Determine the (X, Y) coordinate at the center of the cell enclosing the given text.  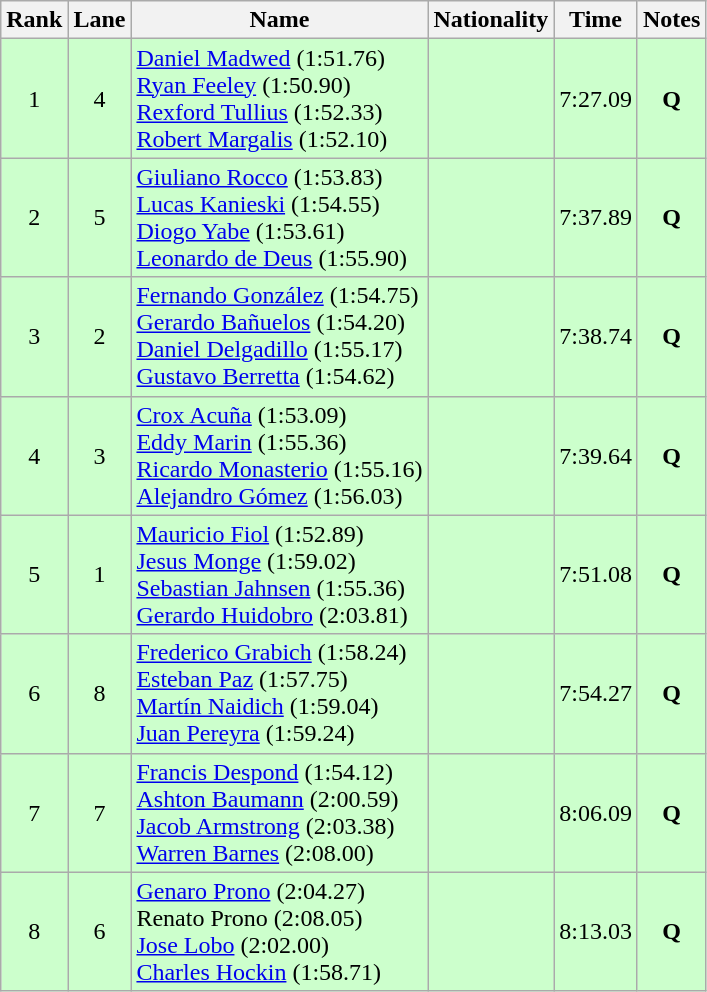
7:37.89 (596, 218)
Giuliano Rocco (1:53.83) Lucas Kanieski (1:54.55)Diogo Yabe (1:53.61)Leonardo de Deus (1:55.90) (280, 218)
Rank (34, 20)
Name (280, 20)
Crox Acuña (1:53.09)Eddy Marin (1:55.36)Ricardo Monasterio (1:55.16)Alejandro Gómez (1:56.03) (280, 456)
7:27.09 (596, 98)
Genaro Prono (2:04.27)Renato Prono (2:08.05)Jose Lobo (2:02.00)Charles Hockin (1:58.71) (280, 932)
7:54.27 (596, 694)
8:06.09 (596, 812)
7:39.64 (596, 456)
Lane (100, 20)
Nationality (491, 20)
8:13.03 (596, 932)
Frederico Grabich (1:58.24)Esteban Paz (1:57.75)Martín Naidich (1:59.04)Juan Pereyra (1:59.24) (280, 694)
7:51.08 (596, 574)
Daniel Madwed (1:51.76) Ryan Feeley (1:50.90) Rexford Tullius (1:52.33) Robert Margalis (1:52.10) (280, 98)
Mauricio Fiol (1:52.89)Jesus Monge (1:59.02)Sebastian Jahnsen (1:55.36)Gerardo Huidobro (2:03.81) (280, 574)
7:38.74 (596, 336)
Fernando González (1:54.75)Gerardo Bañuelos (1:54.20)Daniel Delgadillo (1:55.17)Gustavo Berretta (1:54.62) (280, 336)
Time (596, 20)
Francis Despond (1:54.12)Ashton Baumann (2:00.59)Jacob Armstrong (2:03.38)Warren Barnes (2:08.00) (280, 812)
Notes (671, 20)
